Output the (x, y) coordinate of the center of the cell containing the given text.  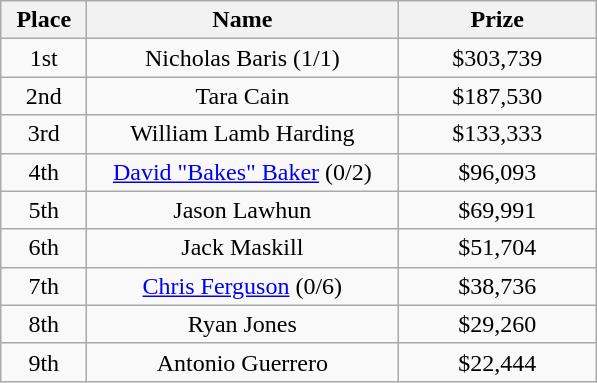
$96,093 (498, 172)
8th (44, 324)
3rd (44, 134)
$187,530 (498, 96)
Name (242, 20)
7th (44, 286)
1st (44, 58)
$133,333 (498, 134)
$303,739 (498, 58)
4th (44, 172)
David "Bakes" Baker (0/2) (242, 172)
William Lamb Harding (242, 134)
Jason Lawhun (242, 210)
Ryan Jones (242, 324)
9th (44, 362)
Jack Maskill (242, 248)
Place (44, 20)
Nicholas Baris (1/1) (242, 58)
5th (44, 210)
Chris Ferguson (0/6) (242, 286)
$69,991 (498, 210)
Tara Cain (242, 96)
Prize (498, 20)
6th (44, 248)
Antonio Guerrero (242, 362)
$51,704 (498, 248)
2nd (44, 96)
$38,736 (498, 286)
$29,260 (498, 324)
$22,444 (498, 362)
